Output the [X, Y] coordinate of the center of the cell containing the given text.  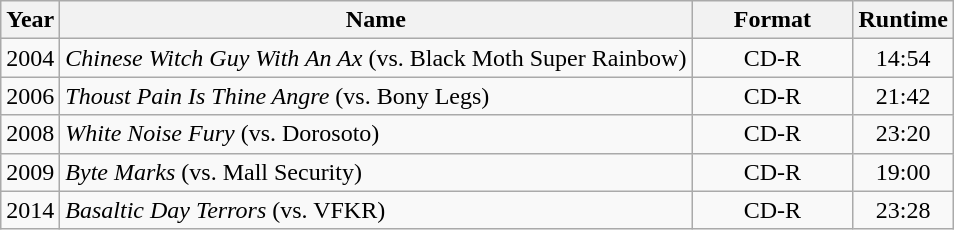
Format [772, 20]
14:54 [903, 58]
19:00 [903, 172]
Thoust Pain Is Thine Angre (vs. Bony Legs) [376, 96]
Chinese Witch Guy With An Ax (vs. Black Moth Super Rainbow) [376, 58]
Year [30, 20]
21:42 [903, 96]
2014 [30, 210]
2008 [30, 134]
Name [376, 20]
2006 [30, 96]
23:20 [903, 134]
Basaltic Day Terrors (vs. VFKR) [376, 210]
White Noise Fury (vs. Dorosoto) [376, 134]
2009 [30, 172]
23:28 [903, 210]
Byte Marks (vs. Mall Security) [376, 172]
Runtime [903, 20]
2004 [30, 58]
